Locate the cell with the specified text and output its [x, y] center coordinate. 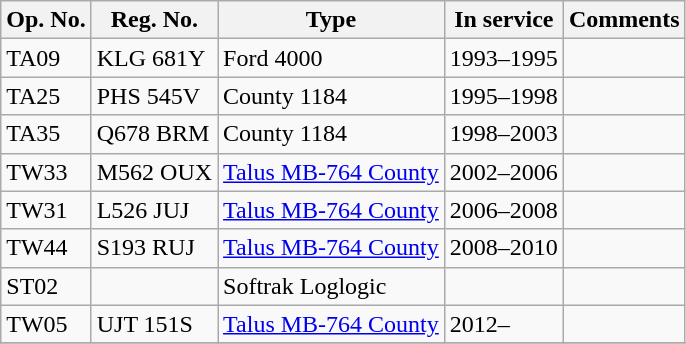
TW44 [46, 248]
TW33 [46, 172]
2008–2010 [504, 248]
TW31 [46, 210]
TA25 [46, 96]
2006–2008 [504, 210]
Op. No. [46, 20]
UJT 151S [154, 324]
Comments [624, 20]
KLG 681Y [154, 58]
TA35 [46, 134]
TW05 [46, 324]
Q678 BRM [154, 134]
M562 OUX [154, 172]
1995–1998 [504, 96]
In service [504, 20]
ST02 [46, 286]
1993–1995 [504, 58]
Type [332, 20]
PHS 545V [154, 96]
L526 JUJ [154, 210]
2002–2006 [504, 172]
Reg. No. [154, 20]
S193 RUJ [154, 248]
2012– [504, 324]
TA09 [46, 58]
1998–2003 [504, 134]
Ford 4000 [332, 58]
Softrak Loglogic [332, 286]
